Return the (x, y) coordinate for the center point of the cell that contains the specified text.  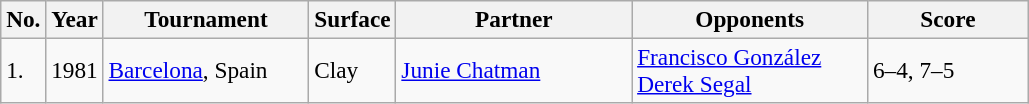
1981 (74, 70)
Junie Chatman (514, 70)
Partner (514, 19)
No. (24, 19)
1. (24, 70)
Tournament (206, 19)
Clay (352, 70)
Surface (352, 19)
Opponents (750, 19)
Score (948, 19)
Francisco González Derek Segal (750, 70)
Year (74, 19)
Barcelona, Spain (206, 70)
6–4, 7–5 (948, 70)
